Find where the given text appears and provide that cell's center as [x, y] coordinate. 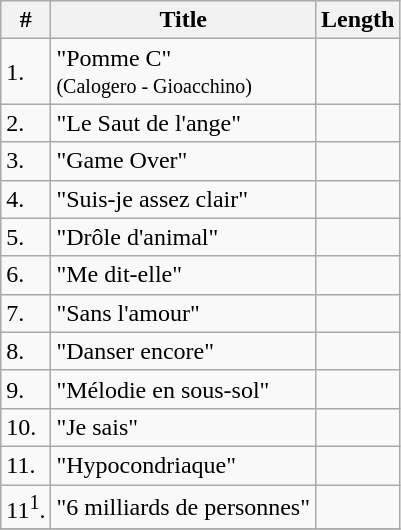
# [26, 20]
11. [26, 465]
5. [26, 237]
6. [26, 275]
3. [26, 161]
"Je sais" [184, 427]
9. [26, 389]
"Me dit-elle" [184, 275]
"Le Saut de l'ange" [184, 123]
Title [184, 20]
1. [26, 72]
Length [358, 20]
"Drôle d'animal" [184, 237]
"Danser encore" [184, 351]
"Pomme C" (Calogero - Gioacchino) [184, 72]
"Mélodie en sous-sol" [184, 389]
"6 milliards de personnes" [184, 506]
10. [26, 427]
"Suis-je assez clair" [184, 199]
8. [26, 351]
111. [26, 506]
7. [26, 313]
"Hypocondriaque" [184, 465]
2. [26, 123]
"Game Over" [184, 161]
"Sans l'amour" [184, 313]
4. [26, 199]
